Locate the cell with the specified text and output its (X, Y) center coordinate. 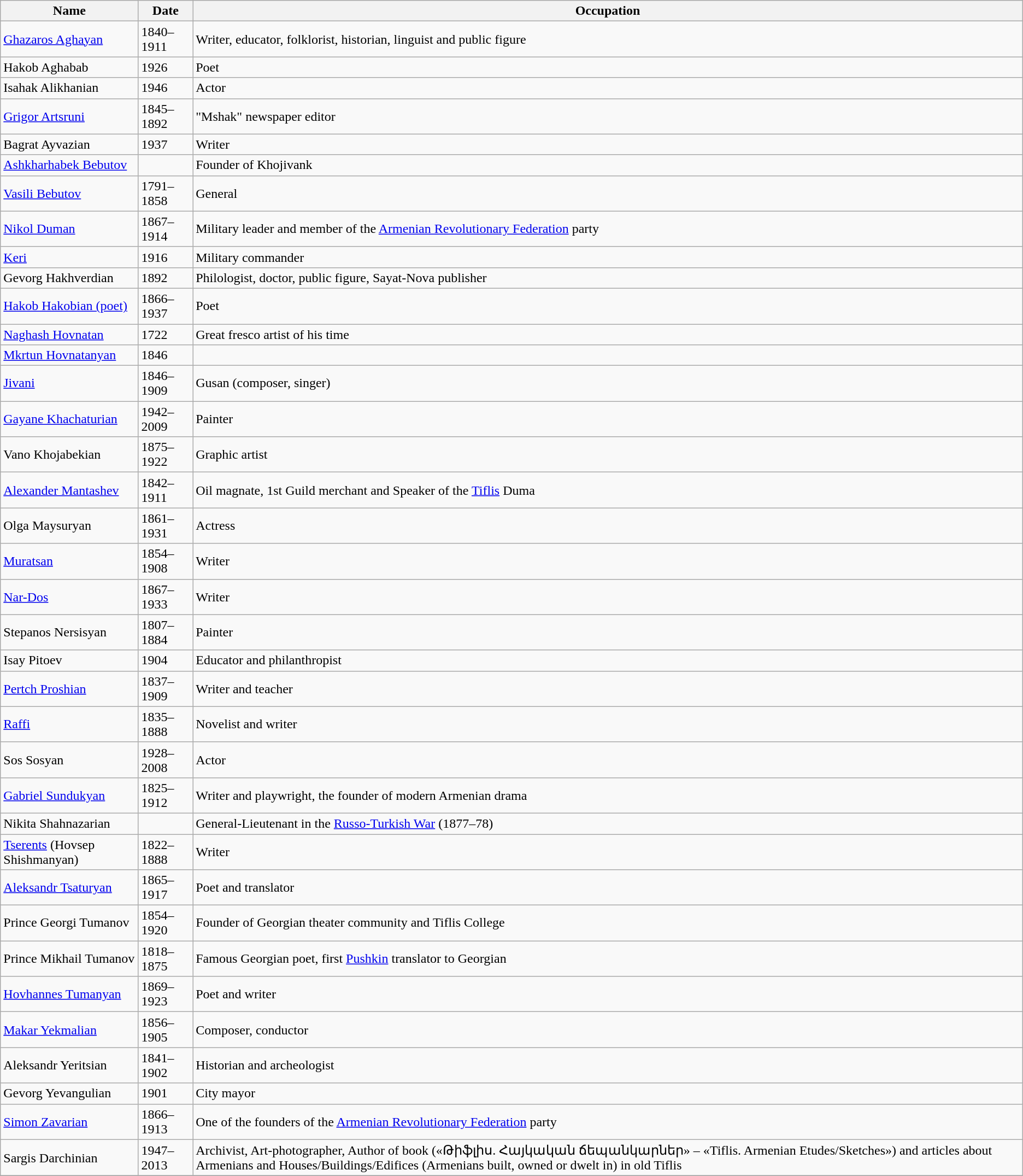
Poet and translator (608, 888)
Makar Yekmalian (69, 1030)
Jivani (69, 384)
Historian and archeologist (608, 1065)
1904 (166, 660)
General (608, 194)
Gayane Khachaturian (69, 419)
Founder of Khojivank (608, 165)
1867–1914 (166, 229)
1846 (166, 355)
Keri (69, 257)
1842–1911 (166, 490)
1866–1937 (166, 306)
Hovhannes Tumanyan (69, 994)
1822–1888 (166, 852)
Prince Mikhail Tumanov (69, 959)
Nikita Shahnazarian (69, 823)
1916 (166, 257)
Vano Khojabekian (69, 455)
Writer and teacher (608, 689)
Isay Pitoev (69, 660)
1926 (166, 67)
Philologist, doctor, public figure, Sayat-Nova publisher (608, 278)
Raffi (69, 724)
1865–1917 (166, 888)
1942–2009 (166, 419)
1946 (166, 88)
Great fresco artist of his time (608, 334)
1928–2008 (166, 760)
1818–1875 (166, 959)
Famous Georgian poet, first Pushkin translator to Georgian (608, 959)
1840–1911 (166, 39)
1854–1920 (166, 923)
Olga Maysuryan (69, 526)
Founder of Georgian theater community and Tiflis College (608, 923)
General-Lieutenant in the Russo-Turkish War (1877–78) (608, 823)
1861–1931 (166, 526)
Graphic artist (608, 455)
1869–1923 (166, 994)
1866–1913 (166, 1122)
"Mshak" newspaper editor (608, 116)
Educator and philanthropist (608, 660)
Nar-Dos (69, 597)
1937 (166, 144)
Oil magnate, 1st Guild merchant and Speaker of the Tiflis Duma (608, 490)
Ghazaros Aghayan (69, 39)
Composer, conductor (608, 1030)
Hakob Hakobian (poet) (69, 306)
1845–1892 (166, 116)
Muratsan (69, 561)
Pertch Proshian (69, 689)
1825–1912 (166, 795)
Sos Sosyan (69, 760)
1892 (166, 278)
1875–1922 (166, 455)
Stepanos Nersisyan (69, 632)
1867–1933 (166, 597)
Occupation (608, 11)
Writer, educator, folklorist, historian, linguist and public figure (608, 39)
1854–1908 (166, 561)
Aleksandr Tsaturyan (69, 888)
Prince Georgi Tumanov (69, 923)
City mayor (608, 1093)
Gevorg Hakhverdian (69, 278)
Naghash Hovnatan (69, 334)
Actress (608, 526)
Bagrat Ayvazian (69, 144)
Aleksandr Yeritsian (69, 1065)
Novelist and writer (608, 724)
Date (166, 11)
Poet and writer (608, 994)
Tserents (Hovsep Shishmanyan) (69, 852)
Military commander (608, 257)
Nikol Duman (69, 229)
One of the founders of the Armenian Revolutionary Federation party (608, 1122)
1791–1858 (166, 194)
Mkrtun Hovnatanyan (69, 355)
1947–2013 (166, 1158)
Gevorg Yevangulian (69, 1093)
Sargis Darchinian (69, 1158)
Isahak Alikhanian (69, 88)
Vasili Bebutov (69, 194)
Grigor Artsruni (69, 116)
Ashkharhabek Bebutov (69, 165)
1841–1902 (166, 1065)
1837–1909 (166, 689)
Gabriel Sundukyan (69, 795)
Writer and playwright, the founder of modern Armenian drama (608, 795)
Simon Zavarian (69, 1122)
1807–1884 (166, 632)
1835–1888 (166, 724)
Gusan (composer, singer) (608, 384)
1722 (166, 334)
Hakob Aghabab (69, 67)
1856–1905 (166, 1030)
1846–1909 (166, 384)
Name (69, 11)
1901 (166, 1093)
Military leader and member of the Armenian Revolutionary Federation party (608, 229)
Alexander Mantashev (69, 490)
